Scan for the cell matching the given text and deliver its [x, y] coordinate at center. 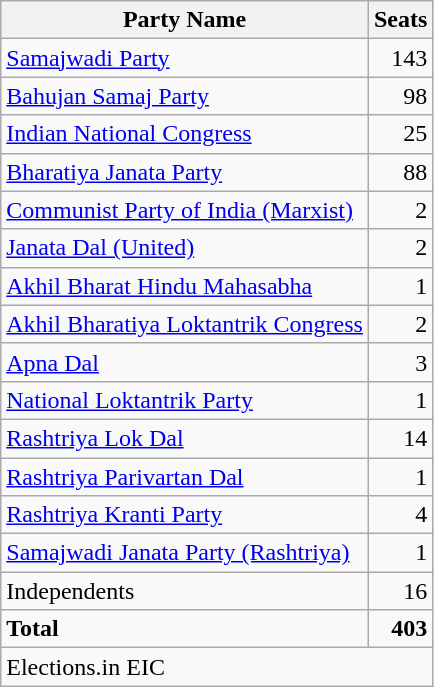
143 [400, 58]
16 [400, 591]
4 [400, 515]
Akhil Bharat Hindu Mahasabha [185, 286]
Bahujan Samaj Party [185, 96]
403 [400, 629]
Janata Dal (United) [185, 248]
Samajwadi Janata Party (Rashtriya) [185, 553]
88 [400, 172]
98 [400, 96]
Independents [185, 591]
14 [400, 438]
Rashtriya Lok Dal [185, 438]
Akhil Bharatiya Loktantrik Congress [185, 324]
Rashtriya Parivartan Dal [185, 477]
3 [400, 362]
25 [400, 134]
Elections.in EIC [217, 667]
Party Name [185, 20]
Apna Dal [185, 362]
Seats [400, 20]
Communist Party of India (Marxist) [185, 210]
National Loktantrik Party [185, 400]
Rashtriya Kranti Party [185, 515]
Indian National Congress [185, 134]
Total [185, 629]
Samajwadi Party [185, 58]
Bharatiya Janata Party [185, 172]
